Determine the [x, y] coordinate at the center of the cell enclosing the given text.  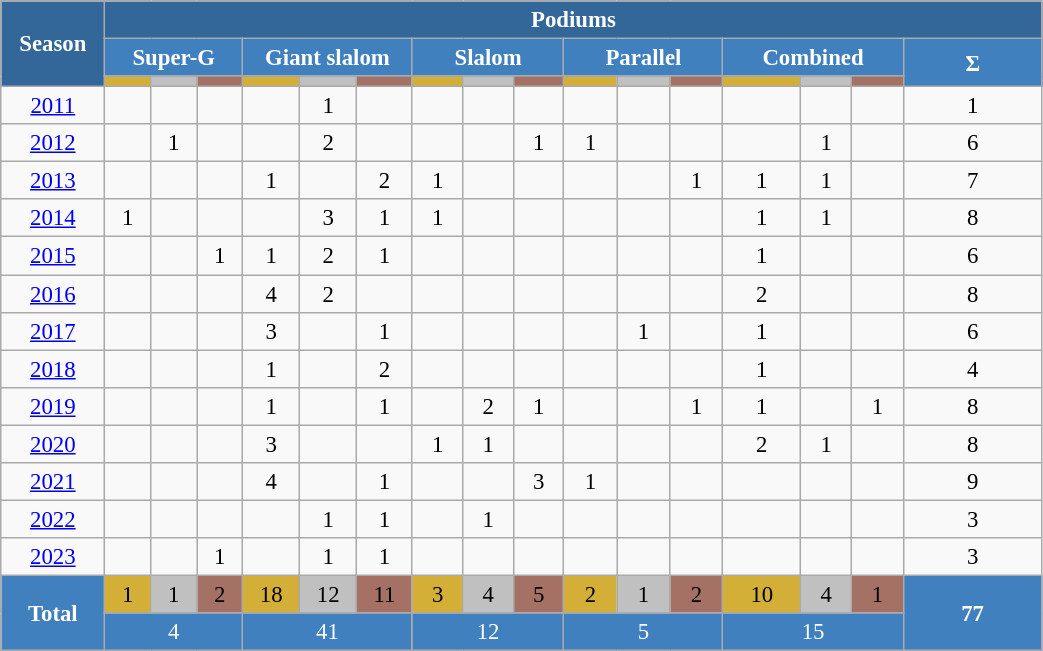
2017 [53, 331]
2016 [53, 294]
Combined [813, 58]
Parallel [644, 58]
2018 [53, 369]
Slalom [488, 58]
2022 [53, 519]
41 [328, 632]
2015 [53, 256]
2014 [53, 219]
15 [813, 632]
2012 [53, 143]
9 [972, 482]
7 [972, 181]
2011 [53, 106]
2020 [53, 444]
Σ [972, 63]
Season [53, 44]
Giant slalom [328, 58]
18 [272, 594]
10 [762, 594]
2021 [53, 482]
11 [385, 594]
Super-G [174, 58]
2019 [53, 406]
Podiums [574, 20]
2013 [53, 181]
77 [972, 612]
Total [53, 612]
2023 [53, 557]
